Provide the [x, y] coordinate of the cell's center where the given text is located.  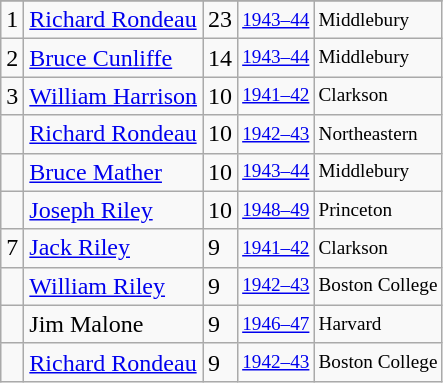
23 [220, 20]
Bruce Mather [114, 172]
1946–47 [276, 324]
Harvard [378, 324]
William Riley [114, 286]
Jack Riley [114, 248]
William Harrison [114, 96]
Bruce Cunliffe [114, 58]
Jim Malone [114, 324]
Joseph Riley [114, 210]
Princeton [378, 210]
3 [12, 96]
2 [12, 58]
14 [220, 58]
1948–49 [276, 210]
Northeastern [378, 134]
1 [12, 20]
7 [12, 248]
